Scan for the cell matching the given text and deliver its [x, y] coordinate at center. 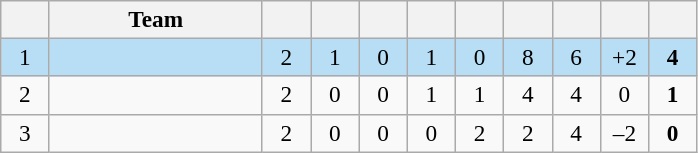
–2 [624, 133]
Team [156, 19]
3 [25, 133]
8 [528, 57]
+2 [624, 57]
6 [576, 57]
